For the text-containing cell, return its midpoint in (X, Y) coordinate format. 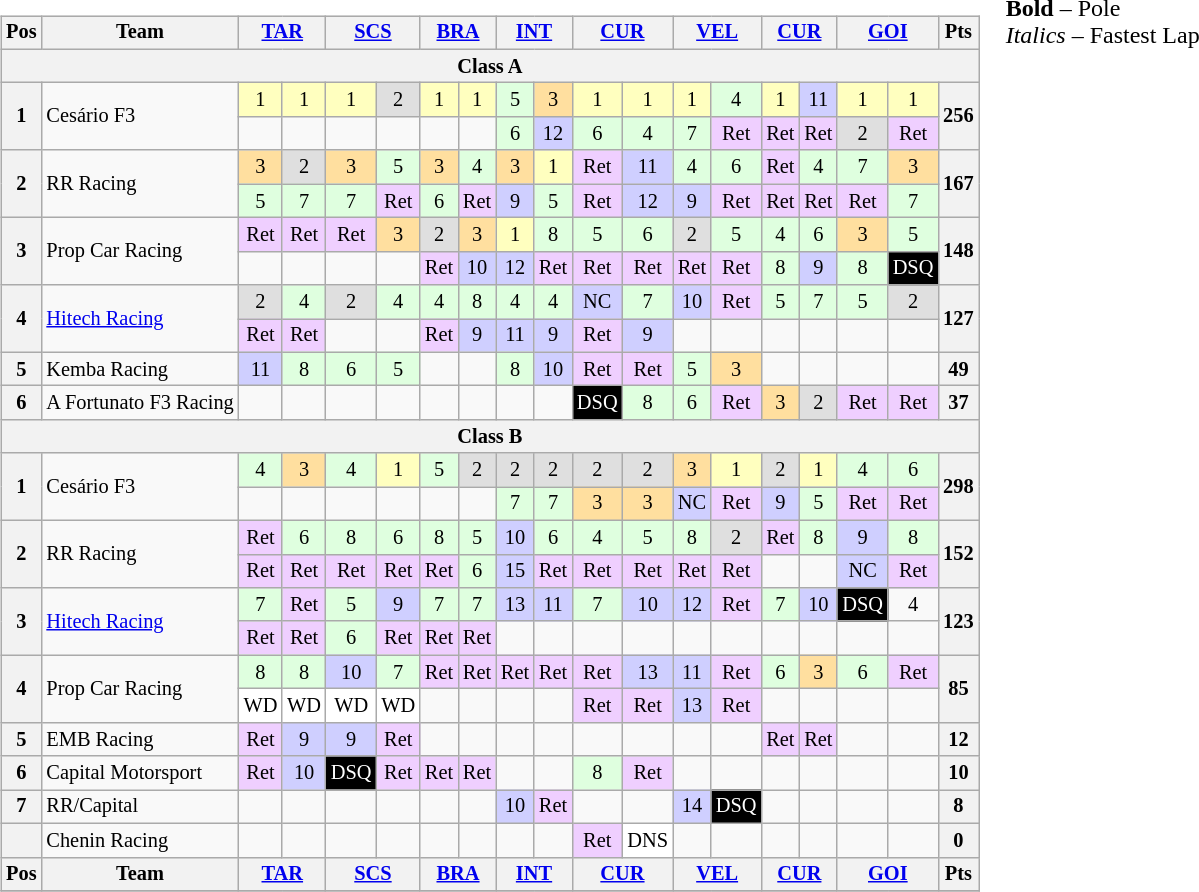
49 (958, 369)
37 (958, 403)
RR/Capital (140, 807)
15 (515, 571)
DNS (647, 840)
152 (958, 554)
85 (958, 688)
Kemba Racing (140, 369)
A Fortunato F3 Racing (140, 403)
167 (958, 184)
123 (958, 622)
298 (958, 486)
127 (958, 318)
EMB Racing (140, 739)
256 (958, 116)
Capital Motorsport (140, 773)
Class A (490, 66)
Chenin Racing (140, 840)
148 (958, 252)
14 (692, 807)
0 (958, 840)
Class B (490, 437)
